Find where the given text appears and provide that cell's center as [x, y] coordinate. 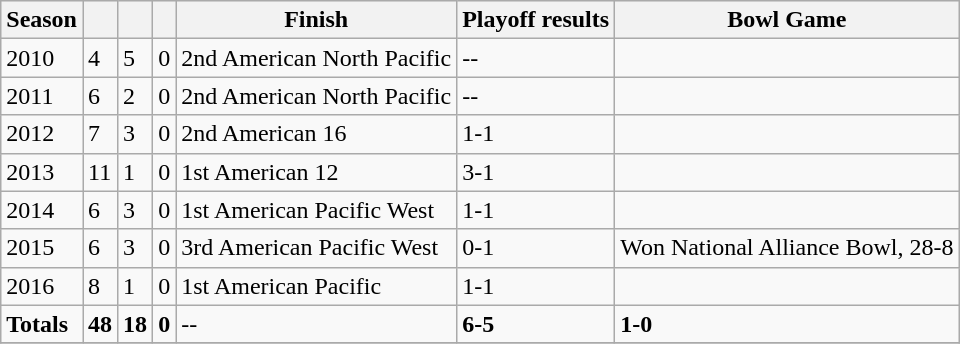
3rd American Pacific West [316, 248]
2nd American 16 [316, 134]
2010 [42, 58]
2 [136, 96]
Playoff results [536, 20]
Bowl Game [787, 20]
2016 [42, 286]
6-5 [536, 324]
11 [100, 172]
8 [100, 286]
7 [100, 134]
0-1 [536, 248]
2014 [42, 210]
2011 [42, 96]
Won National Alliance Bowl, 28-8 [787, 248]
1-0 [787, 324]
5 [136, 58]
2013 [42, 172]
2015 [42, 248]
1st American 12 [316, 172]
48 [100, 324]
1st American Pacific [316, 286]
4 [100, 58]
1st American Pacific West [316, 210]
Finish [316, 20]
Totals [42, 324]
18 [136, 324]
2012 [42, 134]
Season [42, 20]
3-1 [536, 172]
